Pinpoint the cell where the given text exists, returning its [X, Y] midpoint coordinate. 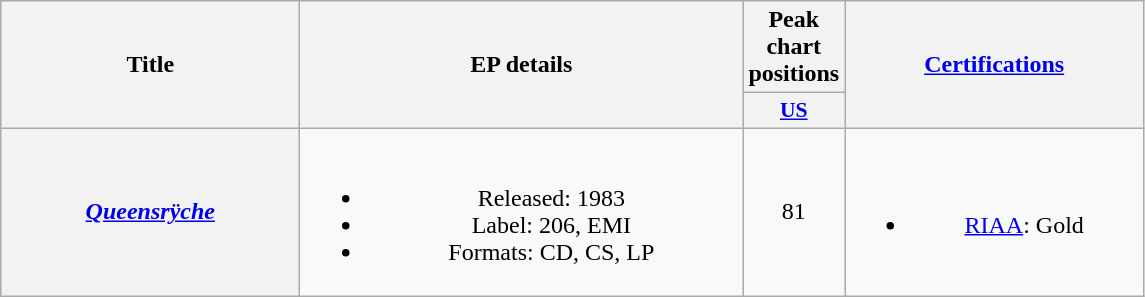
EP details [522, 65]
RIAA: Gold [994, 212]
Queensrÿche [150, 212]
Released: 1983Label: 206, EMIFormats: CD, CS, LP [522, 212]
Certifications [994, 65]
Peak chart positions [794, 47]
Title [150, 65]
81 [794, 212]
US [794, 111]
